Determine the (x, y) coordinate at the center of the cell enclosing the given text.  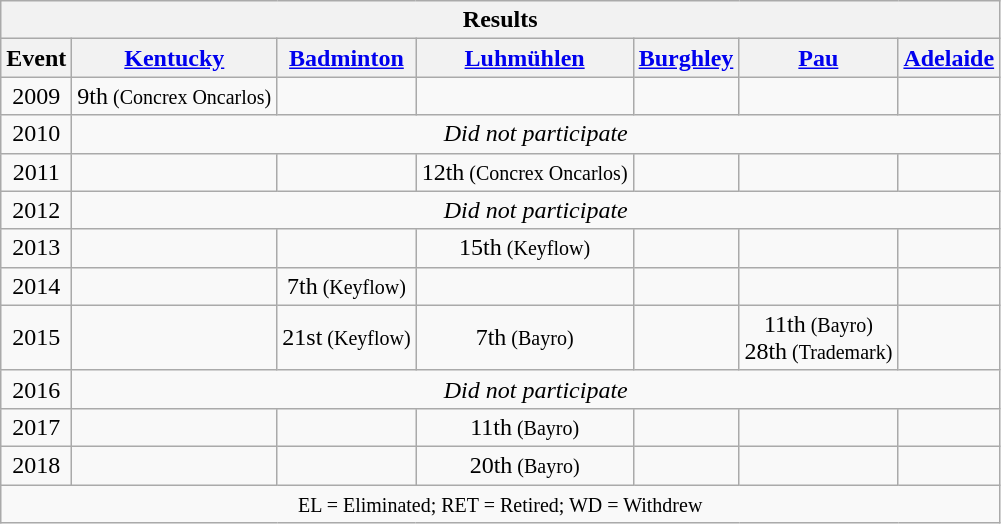
15th (Keyflow) (524, 248)
21st (Keyflow) (346, 338)
Results (500, 20)
2011 (36, 172)
2012 (36, 210)
Luhmühlen (524, 58)
Burghley (686, 58)
11th (Bayro) (524, 427)
20th (Bayro) (524, 465)
EL = Eliminated; RET = Retired; WD = Withdrew (500, 503)
2009 (36, 96)
2016 (36, 389)
2017 (36, 427)
Adelaide (949, 58)
2015 (36, 338)
2018 (36, 465)
Badminton (346, 58)
9th (Concrex Oncarlos) (174, 96)
2013 (36, 248)
Pau (818, 58)
Event (36, 58)
11th (Bayro)28th (Trademark) (818, 338)
Kentucky (174, 58)
7th (Bayro) (524, 338)
12th (Concrex Oncarlos) (524, 172)
2014 (36, 286)
7th (Keyflow) (346, 286)
2010 (36, 134)
